For the text-containing cell, return its midpoint in [x, y] coordinate format. 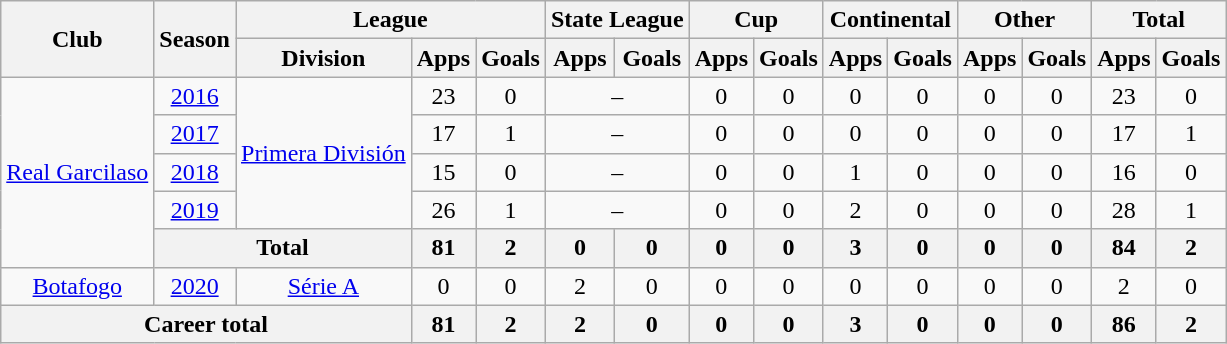
15 [443, 172]
State League [617, 20]
Real Garcilaso [78, 172]
2018 [195, 172]
84 [1124, 248]
Career total [206, 324]
Cup [756, 20]
Other [1024, 20]
16 [1124, 172]
Série A [324, 286]
86 [1124, 324]
2017 [195, 134]
Continental [890, 20]
Botafogo [78, 286]
Club [78, 39]
2019 [195, 210]
Season [195, 39]
League [391, 20]
26 [443, 210]
Division [324, 58]
2016 [195, 96]
Primera División [324, 153]
2020 [195, 286]
28 [1124, 210]
